For the text-containing cell, return its midpoint in (X, Y) coordinate format. 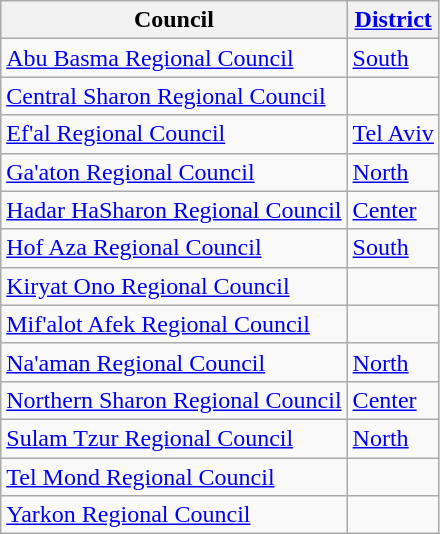
Yarkon Regional Council (174, 515)
Northern Sharon Regional Council (174, 400)
Central Sharon Regional Council (174, 96)
Council (174, 20)
Hadar HaSharon Regional Council (174, 210)
Mif'alot Afek Regional Council (174, 324)
Abu Basma Regional Council (174, 58)
Sulam Tzur Regional Council (174, 438)
District (393, 20)
Tel Mond Regional Council (174, 477)
Kiryat Ono Regional Council (174, 286)
Hof Aza Regional Council (174, 248)
Ef'al Regional Council (174, 134)
Tel Aviv (393, 134)
Na'aman Regional Council (174, 362)
Ga'aton Regional Council (174, 172)
